From the cell containing the given text, extract its center point as [X, Y] coordinate. 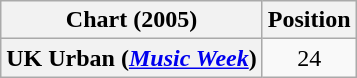
UK Urban (Music Week) [132, 58]
Position [309, 20]
24 [309, 58]
Chart (2005) [132, 20]
